Search for the cell housing the specified text and yield its [X, Y] center coordinate. 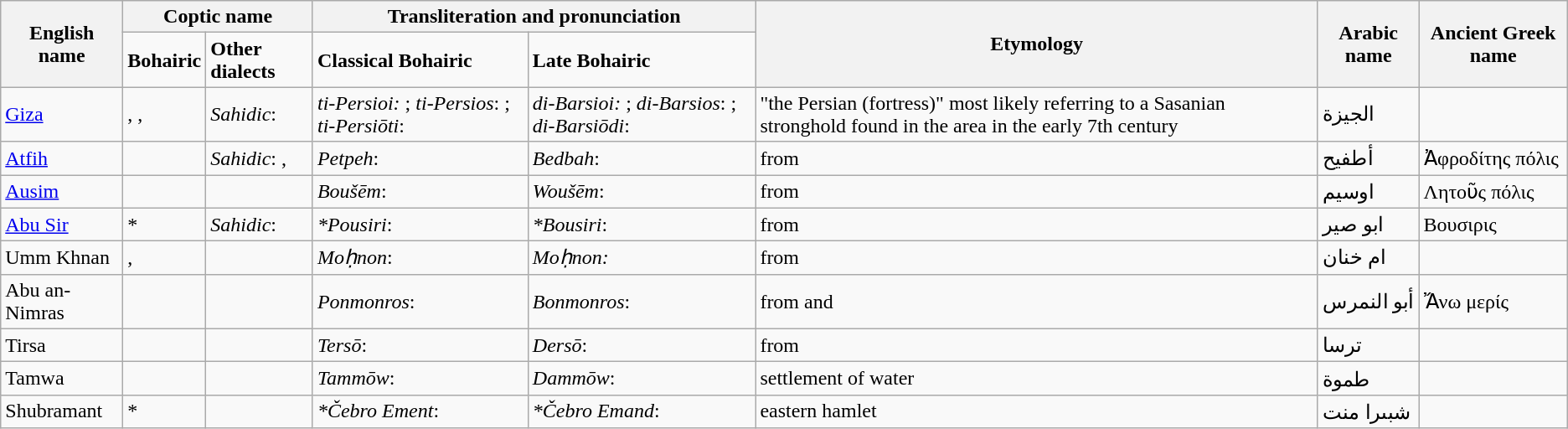
eastern hamlet [1037, 411]
Bedbah: [642, 158]
Umm Khnan [62, 258]
Ponmonros: [420, 302]
Tammōw: [420, 379]
أطفيح [1369, 158]
settlement of water [1037, 379]
Shubramant [62, 411]
Transliteration and pronunciation [534, 17]
Ausim [62, 191]
*Pousiri: [420, 225]
Atfih [62, 158]
الجيزة [1369, 114]
, , [164, 114]
Ancient Greek name [1493, 44]
اوسيم [1369, 191]
Tirsa [62, 345]
Other dialects [260, 60]
طموة [1369, 379]
Abu an-Nimras [62, 302]
Giza [62, 114]
di-Barsioi: ; di-Barsios: ; di-Barsiōdi: [642, 114]
Ἀφροδίτης πόλις [1493, 158]
Etymology [1037, 44]
Bonmonros: [642, 302]
*Čebro Emand: [642, 411]
Boušēm: [420, 191]
Sahidic: , [260, 158]
Dersō: [642, 345]
Coptic name [218, 17]
Abu Sir [62, 225]
Late Bohairic [642, 60]
*Bousiri: [642, 225]
ترسا [1369, 345]
from and [1037, 302]
ti-Persioi: ; ti-Persios: ; ti-Persiōti: [420, 114]
ام خنان [1369, 258]
Λητοῦς πόλις [1493, 191]
Tamwa [62, 379]
Petpeh: [420, 158]
English name [62, 44]
, [164, 258]
ابو صير [1369, 225]
Woušēm: [642, 191]
أبو النمرس [1369, 302]
Ἄνω μερίς [1493, 302]
Tersō: [420, 345]
*Čebro Ement: [420, 411]
Classical Bohairic [420, 60]
Dammōw: [642, 379]
Bohairic [164, 60]
"the Persian (fortress)" most likely referring to a Sasanian stronghold found in the area in the early 7th century [1037, 114]
Βουσιρις [1493, 225]
شبىرا منت [1369, 411]
Arabic name [1369, 44]
